Locate the cell with the specified text and output its (X, Y) center coordinate. 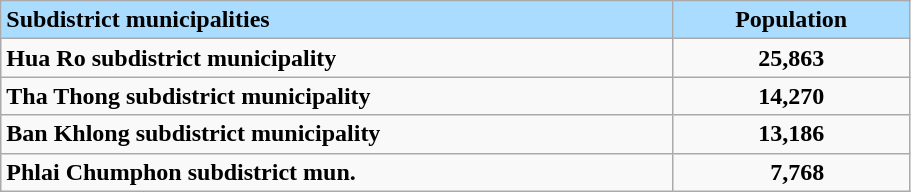
Ban Khlong subdistrict municipality (337, 134)
14,270 (791, 96)
Hua Ro subdistrict municipality (337, 58)
13,186 (791, 134)
Phlai Chumphon subdistrict mun. (337, 172)
Subdistrict municipalities (337, 20)
7,768 (791, 172)
Population (791, 20)
25,863 (791, 58)
Tha Thong subdistrict municipality (337, 96)
